Identify which cell holds the provided text, then report its (X, Y) central coordinate. 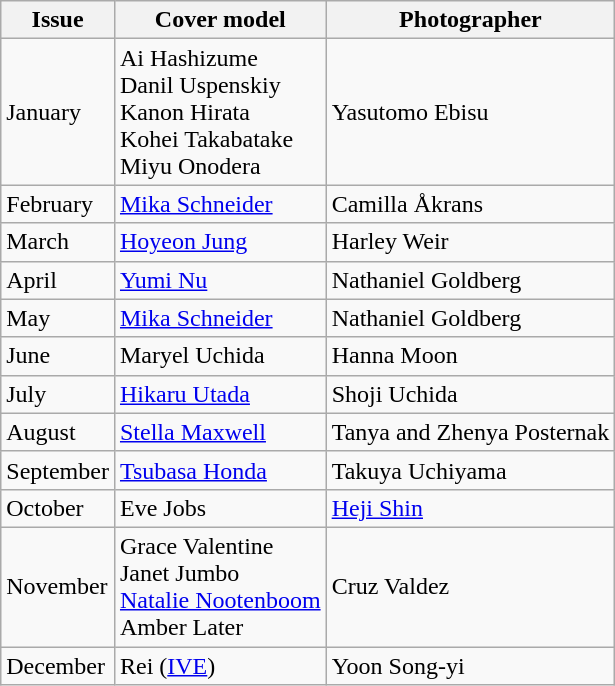
Takuya Uchiyama (470, 470)
Hoyeon Jung (220, 242)
Hikaru Utada (220, 394)
Harley Weir (470, 242)
Stella Maxwell (220, 432)
Camilla Åkrans (470, 204)
August (58, 432)
Hanna Moon (470, 356)
Grace ValentineJanet JumboNatalie Nootenboom Amber Later (220, 586)
Yasutomo Ebisu (470, 112)
Heji Shin (470, 508)
Eve Jobs (220, 508)
November (58, 586)
Tsubasa Honda (220, 470)
March (58, 242)
Issue (58, 20)
February (58, 204)
January (58, 112)
July (58, 394)
Cruz Valdez (470, 586)
Rei (IVE) (220, 665)
Yumi Nu (220, 280)
Photographer (470, 20)
September (58, 470)
May (58, 318)
Shoji Uchida (470, 394)
October (58, 508)
Tanya and Zhenya Posternak (470, 432)
Ai HashizumeDanil UspenskiyKanon Hirata Kohei TakabatakeMiyu Onodera (220, 112)
Maryel Uchida (220, 356)
April (58, 280)
June (58, 356)
Cover model (220, 20)
Yoon Song-yi (470, 665)
December (58, 665)
